Search for the cell housing the specified text and yield its (X, Y) center coordinate. 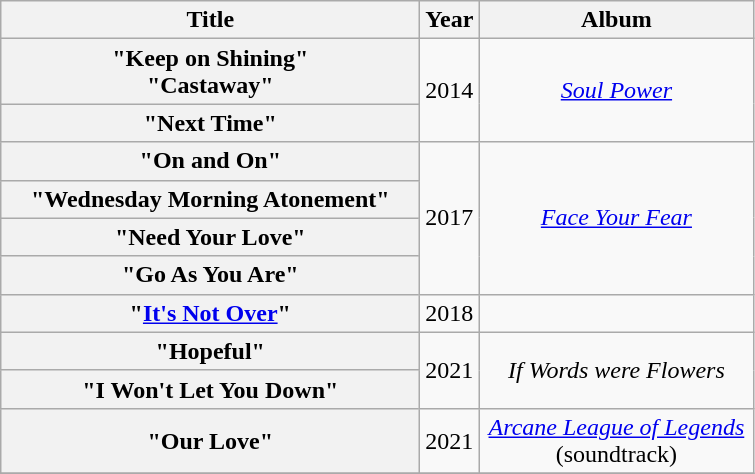
2018 (450, 313)
Album (616, 20)
Arcane League of Legends (soundtrack) (616, 440)
"Go As You Are" (210, 275)
Soul Power (616, 90)
"Need Your Love" (210, 237)
"Wednesday Morning Atonement" (210, 199)
Face Your Fear (616, 218)
"Hopeful" (210, 351)
"Keep on Shining""Castaway" (210, 72)
Title (210, 20)
Year (450, 20)
2017 (450, 218)
2014 (450, 90)
"Our Love" (210, 440)
"On and On" (210, 161)
"It's Not Over" (210, 313)
"Next Time" (210, 123)
If Words were Flowers (616, 370)
"I Won't Let You Down" (210, 389)
